Find where the given text appears and provide that cell's center as (X, Y) coordinate. 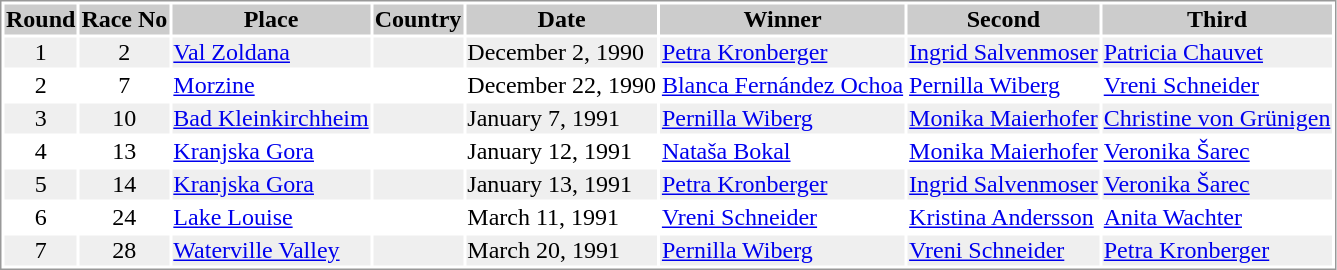
24 (124, 217)
Patricia Chauvet (1217, 53)
December 22, 1990 (562, 85)
Waterville Valley (271, 251)
Anita Wachter (1217, 217)
4 (40, 151)
28 (124, 251)
March 11, 1991 (562, 217)
Winner (782, 19)
Place (271, 19)
Blanca Fernández Ochoa (782, 85)
10 (124, 119)
13 (124, 151)
January 12, 1991 (562, 151)
Christine von Grünigen (1217, 119)
5 (40, 185)
January 7, 1991 (562, 119)
Round (40, 19)
Lake Louise (271, 217)
Val Zoldana (271, 53)
1 (40, 53)
Country (418, 19)
March 20, 1991 (562, 251)
6 (40, 217)
Date (562, 19)
3 (40, 119)
14 (124, 185)
Third (1217, 19)
Kristina Andersson (1004, 217)
Nataša Bokal (782, 151)
Second (1004, 19)
January 13, 1991 (562, 185)
Morzine (271, 85)
Race No (124, 19)
December 2, 1990 (562, 53)
Bad Kleinkirchheim (271, 119)
